For the text-containing cell, return its midpoint in (X, Y) coordinate format. 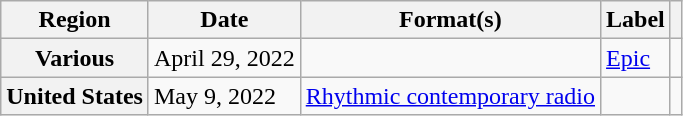
April 29, 2022 (224, 58)
Date (224, 20)
Region (75, 20)
Format(s) (450, 20)
Various (75, 58)
Epic (636, 58)
United States (75, 96)
Label (636, 20)
May 9, 2022 (224, 96)
Rhythmic contemporary radio (450, 96)
